Search for the cell housing the specified text and yield its [x, y] center coordinate. 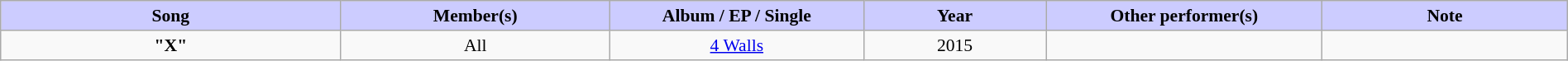
Year [954, 16]
Other performer(s) [1184, 16]
All [476, 45]
Member(s) [476, 16]
Album / EP / Single [738, 16]
2015 [954, 45]
Note [1446, 16]
Song [170, 16]
"X" [170, 45]
4 Walls [738, 45]
